Output the [X, Y] coordinate of the center of the cell containing the given text.  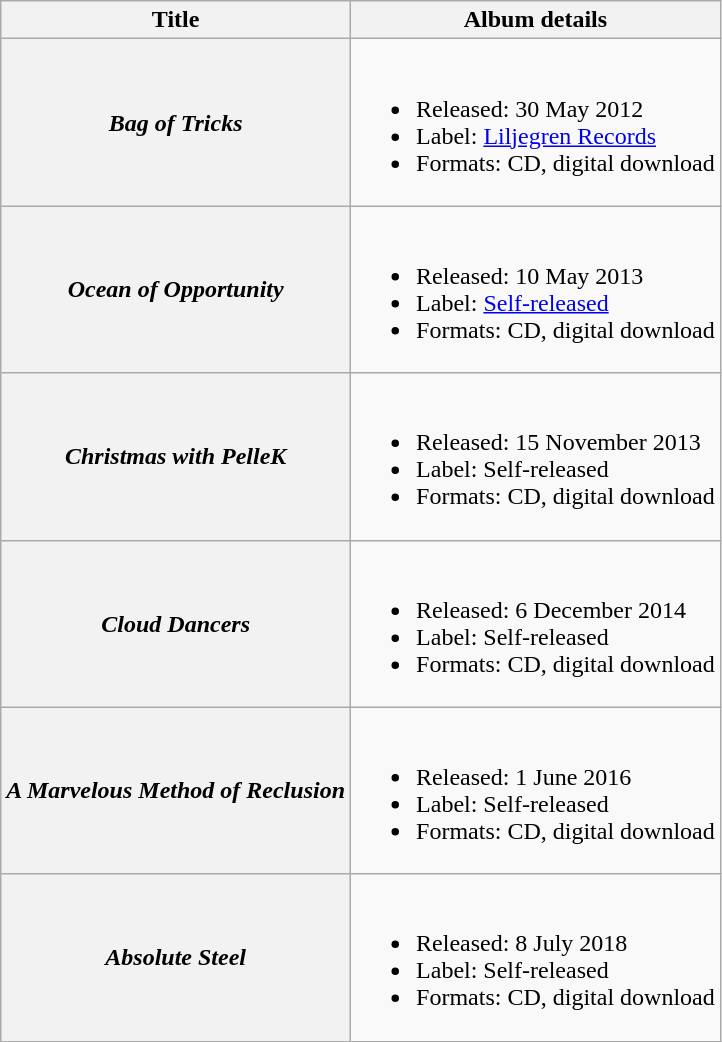
A Marvelous Method of Reclusion [176, 790]
Released: 1 June 2016Label: Self-releasedFormats: CD, digital download [536, 790]
Absolute Steel [176, 958]
Released: 10 May 2013Label: Self-releasedFormats: CD, digital download [536, 290]
Released: 30 May 2012Label: Liljegren RecordsFormats: CD, digital download [536, 122]
Ocean of Opportunity [176, 290]
Cloud Dancers [176, 624]
Released: 15 November 2013Label: Self-releasedFormats: CD, digital download [536, 456]
Released: 6 December 2014Label: Self-releasedFormats: CD, digital download [536, 624]
Released: 8 July 2018Label: Self-releasedFormats: CD, digital download [536, 958]
Christmas with PelleK [176, 456]
Bag of Tricks [176, 122]
Album details [536, 20]
Title [176, 20]
